Return the [X, Y] coordinate for the center point of the cell that contains the specified text.  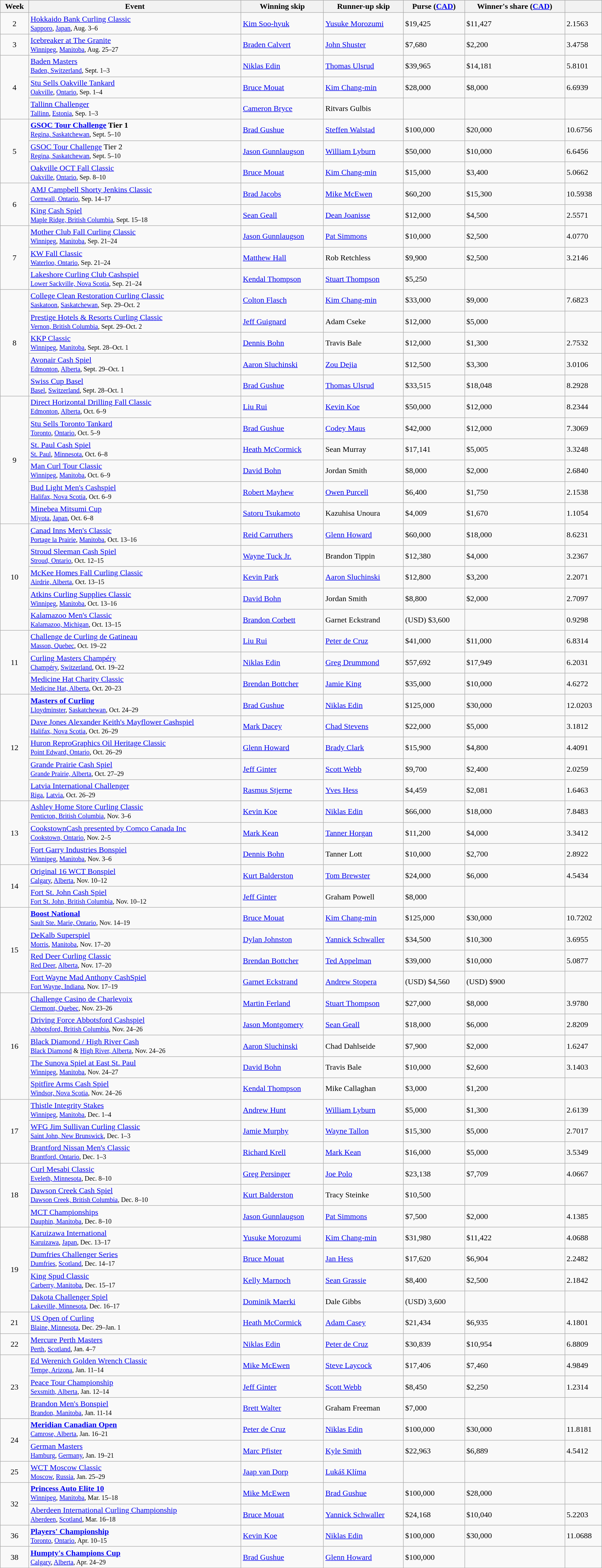
Tallinn Challenger Tallinn, Estonia, Sep. 1–3 [135, 109]
6.2031 [583, 663]
Chad Dahlseide [363, 1046]
$10,040 [515, 1515]
$18,048 [515, 386]
Brett Walter [282, 1408]
6 [14, 204]
Tracy Steinke [363, 1195]
$10,300 [515, 939]
DeKalb Superspiel Morris, Manitoba, Nov. 17–20 [135, 939]
Lakeshore Curling Club Cashspiel Lower Sackville, Nova Scotia, Sep. 21–24 [135, 279]
19 [14, 1269]
2.8209 [583, 1025]
2.1842 [583, 1280]
2.0259 [583, 769]
4.6272 [583, 684]
2.5571 [583, 215]
Challenge Casino de Charlevoix Clermont, Quebec, Nov. 23–26 [135, 1003]
Reid Carruthers [282, 534]
Andrew Hunt [282, 1110]
King Spud Classic Carberry, Manitoba, Dec. 15–17 [135, 1280]
2.1538 [583, 492]
$4,500 [515, 215]
$33,000 [434, 301]
Jamie Murphy [282, 1131]
$1,670 [515, 513]
Matthew Hall [282, 257]
3.5349 [583, 1153]
$6,935 [515, 1323]
14 [14, 886]
Original 16 WCT Bonspiel Calgary, Alberta, Nov. 10–12 [135, 876]
$4,459 [434, 790]
Dominik Maerki [282, 1302]
Fort St. John Cash Spiel Fort St. John, British Columbia, Nov. 10–12 [135, 896]
17 [14, 1131]
12.0203 [583, 705]
$20,000 [515, 130]
Black Diamond / High River Cash Black Diamond & High River, Alberta, Nov. 24–26 [135, 1046]
$24,000 [434, 876]
$9,000 [515, 301]
Brad Jacobs [282, 194]
$34,500 [434, 939]
Stroud Sleeman Cash Spiel Stroud, Ontario, Oct. 12–15 [135, 556]
$4,800 [515, 748]
(USD) $4,560 [434, 982]
3.1403 [583, 1067]
6.6939 [583, 87]
Brantford Nissan Men's Classic Brantford, Ontario, Dec. 1–3 [135, 1153]
$30,839 [434, 1344]
Graham Freeman [363, 1408]
Driving Force Abbotsford Cashspiel Abbotsford, British Columbia, Nov. 24–26 [135, 1025]
Codey Maus [363, 428]
$27,000 [434, 1003]
$11,200 [434, 833]
4.5434 [583, 876]
Mercure Perth Masters Perth, Scotland, Jan. 4–7 [135, 1344]
Richard Krell [282, 1153]
Chad Stevens [363, 726]
11.8181 [583, 1430]
3.3248 [583, 449]
WFG Jim Sullivan Curling Classic Saint John, New Brunswick, Dec. 1–3 [135, 1131]
Andrew Stopera [363, 982]
$15,900 [434, 748]
$39,965 [434, 66]
Fort Garry Industries Bonspiel Winnipeg, Manitoba, Nov. 3–6 [135, 854]
$3,200 [515, 577]
$8,400 [434, 1280]
Robert Mayhew [282, 492]
$7,500 [434, 1216]
8.6231 [583, 534]
5.8101 [583, 66]
Dale Gibbs [363, 1302]
CookstownCash presented by Comco Canada Inc Cookstown, Ontario, Nov. 2–5 [135, 833]
Prestige Hotels & Resorts Curling Classic Vernon, British Columbia, Sept. 29–Oct. 2 [135, 322]
Medicine Hat Charity Classic Medicine Hat, Alberta, Oct. 20–23 [135, 684]
The Sunova Spiel at East St. Paul Winnipeg, Manitoba, Nov. 24–27 [135, 1067]
Jeff Guignard [282, 322]
3 [14, 45]
Jaap van Dorp [282, 1472]
$3,300 [515, 364]
$7,000 [434, 1408]
$39,000 [434, 961]
Tanner Horgan [363, 833]
$35,000 [434, 684]
18 [14, 1195]
Stu Sells Oakville Tankard Oakville, Ontario, Sep. 1–4 [135, 87]
$2,600 [515, 1067]
John Shuster [363, 45]
Curl Mesabi Classic Eveleth, Minnesota, Dec. 8–10 [135, 1173]
2.2071 [583, 577]
9 [14, 460]
$1,750 [515, 492]
Brandon Tippin [363, 556]
$2,700 [515, 854]
11 [14, 663]
Thistle Integrity Stakes Winnipeg, Manitoba, Dec. 1–4 [135, 1110]
Peace Tour Championship Sexsmith, Alberta, Jan. 12–14 [135, 1387]
Dave Jones Alexander Keith's Mayflower Cashspiel Halifax, Nova Scotia, Oct. 26–29 [135, 726]
Masters of Curling Lloydminster, Saskatchewan, Oct. 24–29 [135, 705]
$24,168 [434, 1515]
MCT Championships Dauphin, Manitoba, Dec. 8–10 [135, 1216]
4 [14, 87]
Cameron Bryce [282, 109]
Steve Laycock [363, 1365]
$15,000 [434, 172]
Sean Murray [363, 449]
WCT Moscow Classic Moscow, Russia, Jan. 25–29 [135, 1472]
Canad Inns Men's Classic Portage la Prairie, Manitoba, Oct. 13–16 [135, 534]
Kazuhisa Unoura [363, 513]
32 [14, 1504]
21 [14, 1323]
4.4091 [583, 748]
Braden Calvert [282, 45]
Fort Wayne Mad Anthony CashSpiel Fort Wayne, Indiana, Nov. 17–19 [135, 982]
KW Fall Classic Waterloo, Ontario, Sep. 21–24 [135, 257]
$22,963 [434, 1450]
Adam Cseke [363, 322]
$21,434 [434, 1323]
Owen Purcell [363, 492]
Greg Drummond [363, 663]
AMJ Campbell Shorty Jenkins Classic Cornwall, Ontario, Sep. 14–17 [135, 194]
Oakville OCT Fall Classic Oakville, Ontario, Sep. 8–10 [135, 172]
$8,450 [434, 1387]
13 [14, 833]
Huron ReproGraphics Oil Heritage Classic Point Edward, Ontario, Oct. 26–29 [135, 748]
6.6456 [583, 151]
Wayne Tallon [363, 1131]
Humpty's Champions Cup Calgary, Alberta, Apr. 24–29 [135, 1557]
3.0106 [583, 364]
16 [14, 1046]
10 [14, 577]
4.1385 [583, 1216]
Dean Joanisse [363, 215]
2.7017 [583, 1131]
Yves Hess [363, 790]
Grande Prairie Cash Spiel Grande Prairie, Alberta, Oct. 27–29 [135, 769]
2.6840 [583, 471]
Kim Soo-hyuk [282, 24]
Mother Club Fall Curling Classic Winnipeg, Manitoba, Sep. 21–24 [135, 236]
4.0688 [583, 1238]
25 [14, 1472]
Jan Hess [363, 1259]
$57,692 [434, 663]
6.8809 [583, 1344]
Princess Auto Elite 10 Winnipeg, Manitoba, Mar. 15–18 [135, 1493]
$3,400 [515, 172]
$10,954 [515, 1344]
Mark Dacey [282, 726]
$41,000 [434, 641]
Dumfries Challenger Series Dumfries, Scotland, Dec. 14–17 [135, 1259]
Kyle Smith [363, 1450]
Man Curl Tour Classic Winnipeg, Manitoba, Oct. 6–9 [135, 471]
$16,000 [434, 1153]
2.7532 [583, 343]
Satoru Tsukamoto [282, 513]
23 [14, 1387]
Winner's share (CAD) [515, 7]
2.7097 [583, 599]
Rasmus Stjerne [282, 790]
10.5938 [583, 194]
7 [14, 257]
Greg Persinger [282, 1173]
$17,406 [434, 1365]
Dylan Johnston [282, 939]
Jamie King [363, 684]
Karuizawa International Karuizawa, Japan, Dec. 13–17 [135, 1238]
12 [14, 748]
Hokkaido Bank Curling Classic Sapporo, Japan, Aug. 3–6 [135, 24]
1.2314 [583, 1387]
$8,800 [434, 599]
Red Deer Curling Classic Red Deer, Alberta, Nov. 17–20 [135, 961]
Ted Appelman [363, 961]
10.7202 [583, 918]
6.8314 [583, 641]
24 [14, 1440]
$17,620 [434, 1259]
Atkins Curling Supplies Classic Winnipeg, Manitoba, Oct. 13–16 [135, 599]
7.8483 [583, 811]
8.2928 [583, 386]
$31,980 [434, 1238]
$33,515 [434, 386]
(USD) $900 [515, 982]
$14,181 [515, 66]
$10,500 [434, 1195]
4.0667 [583, 1173]
3.1812 [583, 726]
Baden Masters Baden, Switzerland, Sept. 1–3 [135, 66]
Challenge de Curling de Gatineau Masson, Quebec, Oct. 19–22 [135, 641]
Aberdeen International Curling ChampionshipAberdeen, Scotland, Mar. 16–18 [135, 1515]
Adam Casey [363, 1323]
$19,425 [434, 24]
Icebreaker at The Granite Winnipeg, Manitoba, Aug. 25–27 [135, 45]
Swiss Cup Basel Basel, Switzerland, Sept. 28–Oct. 1 [135, 386]
Tanner Lott [363, 854]
2.8922 [583, 854]
Zou Dejia [363, 364]
2 [14, 24]
$4,009 [434, 513]
(USD) $3,600 [434, 620]
Steffen Walstad [363, 130]
Brandon Corbett [282, 620]
Winning skip [282, 7]
$11,000 [515, 641]
$66,000 [434, 811]
1.6463 [583, 790]
King Cash Spiel Maple Ridge, British Columbia, Sept. 15–18 [135, 215]
5 [14, 151]
Latvia International Challenger Riga, Latvia, Oct. 26–29 [135, 790]
3.2367 [583, 556]
$7,680 [434, 45]
Brandon Men's BonspielBrandon, Manitoba, Jan. 11-14 [135, 1408]
1.1054 [583, 513]
Curling Masters Champéry Champéry, Switzerland, Oct. 19–22 [135, 663]
$2,081 [515, 790]
$7,460 [515, 1365]
GSOC Tour Challenge Tier 2 Regina, Saskatchewan, Sept. 5–10 [135, 151]
$2,250 [515, 1387]
5.0877 [583, 961]
2.2482 [583, 1259]
2.6139 [583, 1110]
Marc Pfister [282, 1450]
$2,400 [515, 769]
$1,200 [515, 1088]
Sean Grassie [363, 1280]
McKee Homes Fall Curling Classic Airdrie, Alberta, Oct. 13–15 [135, 577]
Boost National Sault Ste. Marie, Ontario, Nov. 14–19 [135, 918]
$2,200 [515, 45]
Kelly Marnoch [282, 1280]
5.0662 [583, 172]
Runner-up skip [363, 7]
$6,889 [515, 1450]
Week [14, 7]
Martin Ferland [282, 1003]
College Clean Restoration Curling Classic Saskatoon, Saskatchewan, Sep. 29–Oct. 2 [135, 301]
Dawson Creek Cash Spiel Dawson Creek, British Columbia, Dec. 8–10 [135, 1195]
Kevin Park [282, 577]
3.2146 [583, 257]
Wayne Tuck Jr. [282, 556]
11.0688 [583, 1536]
22 [14, 1344]
7.6823 [583, 301]
$7,709 [515, 1173]
Mike Callaghan [363, 1088]
38 [14, 1557]
Purse (CAD) [434, 7]
$17,949 [515, 663]
$7,900 [434, 1046]
Minebea Mitsumi Cup Miyota, Japan, Oct. 6–8 [135, 513]
$11,427 [515, 24]
$17,141 [434, 449]
$60,000 [434, 534]
Colton Flasch [282, 301]
4.0770 [583, 236]
15 [14, 950]
Meridian Canadian Open Camrose, Alberta, Jan. 16–21 [135, 1430]
$5,005 [515, 449]
US Open of Curling Blaine, Minnesota, Dec. 29–Jan. 1 [135, 1323]
Jason Montgomery [282, 1025]
10.6756 [583, 130]
$12,800 [434, 577]
Joe Polo [363, 1173]
Direct Horizontal Drilling Fall Classic Edmonton, Alberta, Oct. 6–9 [135, 407]
Tom Brewster [363, 876]
Lukáš Klíma [363, 1472]
Rob Retchless [363, 257]
5.2203 [583, 1515]
Brady Clark [363, 748]
7.3069 [583, 428]
Stu Sells Toronto Tankard Toronto, Ontario, Oct. 5–9 [135, 428]
$9,700 [434, 769]
8.2344 [583, 407]
Bud Light Men's Cashspiel Halifax, Nova Scotia, Oct. 6–9 [135, 492]
8 [14, 343]
Spitfire Arms Cash Spiel Windsor, Nova Scotia, Nov. 24–26 [135, 1088]
$42,000 [434, 428]
$5,250 [434, 279]
$22,000 [434, 726]
Ritvars Gulbis [363, 109]
3.6955 [583, 939]
3.9780 [583, 1003]
$6,400 [434, 492]
$6,904 [515, 1259]
$60,200 [434, 194]
4.1801 [583, 1323]
Event [135, 7]
$12,500 [434, 364]
Dakota Challenger Spiel Lakeville, Minnesota, Dec. 16–17 [135, 1302]
3.4758 [583, 45]
4.5412 [583, 1450]
Graham Powell [363, 896]
$3,000 [434, 1088]
1.6247 [583, 1046]
Kalamazoo Men's Classic Kalamazoo, Michigan, Oct. 13–15 [135, 620]
German Masters Hamburg, Germany, Jan. 19–21 [135, 1450]
4.9849 [583, 1365]
KKP Classic Winnipeg, Manitoba, Sept. 28–Oct. 1 [135, 343]
$11,422 [515, 1238]
$23,138 [434, 1173]
GSOC Tour Challenge Tier 1 Regina, Saskatchewan, Sept. 5–10 [135, 130]
Avonair Cash Spiel Edmonton, Alberta, Sept. 29–Oct. 1 [135, 364]
3.3412 [583, 833]
2.1563 [583, 24]
0.9298 [583, 620]
$9,900 [434, 257]
Players' Championship Toronto, Ontario, Apr. 10–15 [135, 1536]
Ashley Home Store Curling Classic Penticton, British Columbia, Nov. 3–6 [135, 811]
$12,380 [434, 556]
Ed Werenich Golden Wrench Classic Tempe, Arizona, Jan. 11–14 [135, 1365]
36 [14, 1536]
(USD) 3,600 [434, 1302]
St. Paul Cash Spiel St. Paul, Minnesota, Oct. 6–8 [135, 449]
